From the cell containing the given text, extract its center point as (x, y) coordinate. 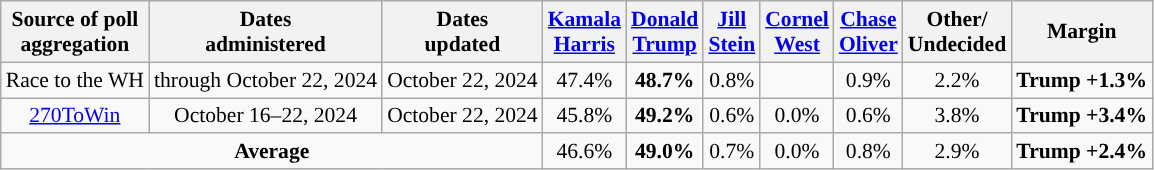
0.7% (732, 152)
Kamala Harris (584, 32)
0.9% (868, 80)
Datesadministered (266, 32)
2.9% (957, 152)
46.6% (584, 152)
48.7% (664, 80)
October 16–22, 2024 (266, 116)
Average (272, 152)
through October 22, 2024 (266, 80)
49.0% (664, 152)
47.4% (584, 80)
49.2% (664, 116)
JillStein (732, 32)
45.8% (584, 116)
Datesupdated (462, 32)
Source of pollaggregation (75, 32)
Other/Undecided (957, 32)
Trump +1.3% (1082, 80)
Trump +2.4% (1082, 152)
270ToWin (75, 116)
2.2% (957, 80)
DonaldTrump (664, 32)
Margin (1082, 32)
CornelWest (797, 32)
Trump +3.4% (1082, 116)
ChaseOliver (868, 32)
Race to the WH (75, 80)
3.8% (957, 116)
